Provide the [X, Y] coordinate of the cell's center where the given text is located.  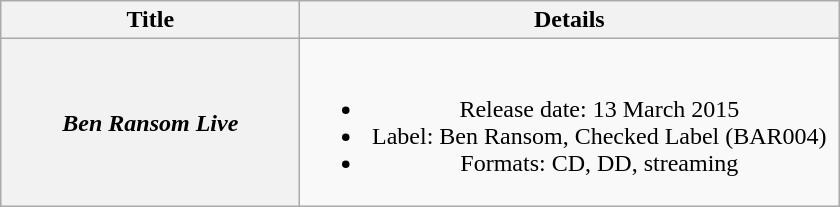
Title [150, 20]
Release date: 13 March 2015Label: Ben Ransom, Checked Label (BAR004)Formats: CD, DD, streaming [570, 122]
Ben Ransom Live [150, 122]
Details [570, 20]
